Locate the cell with the specified text and output its [x, y] center coordinate. 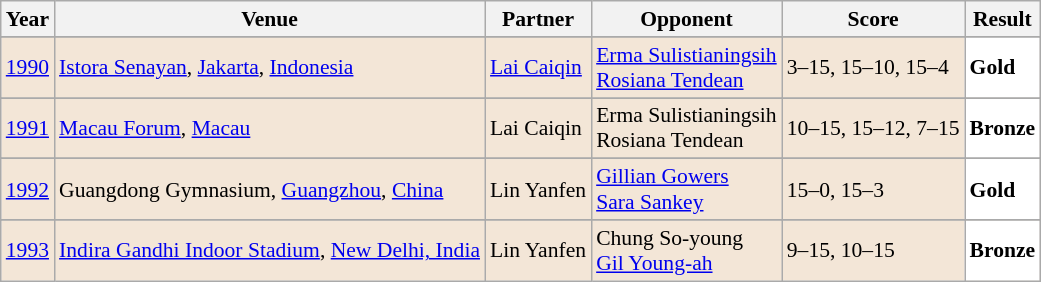
Indira Gandhi Indoor Stadium, New Delhi, India [270, 250]
Guangdong Gymnasium, Guangzhou, China [270, 190]
Score [874, 19]
1991 [28, 128]
Istora Senayan, Jakarta, Indonesia [270, 68]
10–15, 15–12, 7–15 [874, 128]
Chung So-young Gil Young-ah [686, 250]
Result [1003, 19]
Gillian Gowers Sara Sankey [686, 190]
15–0, 15–3 [874, 190]
1990 [28, 68]
Macau Forum, Macau [270, 128]
1992 [28, 190]
Partner [538, 19]
Year [28, 19]
1993 [28, 250]
9–15, 10–15 [874, 250]
Opponent [686, 19]
3–15, 15–10, 15–4 [874, 68]
Venue [270, 19]
